Extract the [x, y] coordinate from the center of the cell holding the provided text.  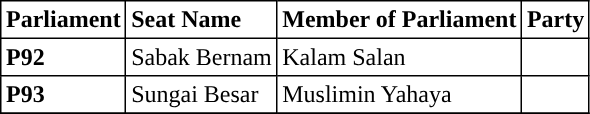
Parliament [64, 20]
Sungai Besar [202, 95]
P92 [64, 57]
Party [556, 20]
Kalam Salan [400, 57]
Seat Name [202, 20]
Member of Parliament [400, 20]
Muslimin Yahaya [400, 95]
Sabak Bernam [202, 57]
P93 [64, 95]
